Return (X, Y) of the center of cell containing provided text 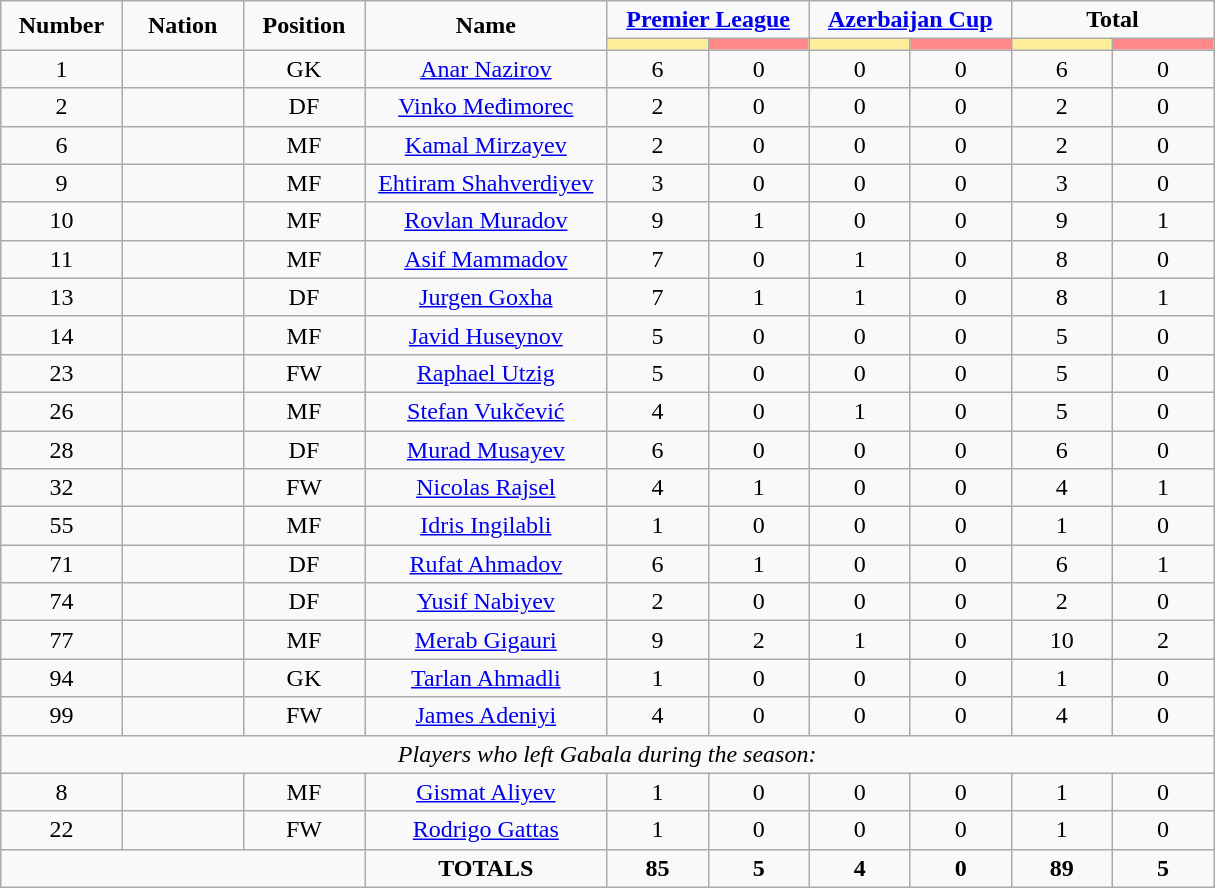
Merab Gigauri (486, 640)
99 (62, 716)
14 (62, 335)
Premier League (708, 20)
Nation (182, 26)
13 (62, 297)
11 (62, 259)
Anar Nazirov (486, 69)
74 (62, 602)
Total (1112, 20)
Tarlan Ahmadli (486, 678)
85 (658, 868)
71 (62, 564)
Murad Musayev (486, 449)
23 (62, 373)
94 (62, 678)
Position (304, 26)
Yusif Nabiyev (486, 602)
Javid Huseynov (486, 335)
77 (62, 640)
Name (486, 26)
32 (62, 488)
TOTALS (486, 868)
Rufat Ahmadov (486, 564)
Asif Mammadov (486, 259)
Ehtiram Shahverdiyev (486, 183)
Nicolas Rajsel (486, 488)
Number (62, 26)
Azerbaijan Cup (910, 20)
Rovlan Muradov (486, 221)
28 (62, 449)
89 (1062, 868)
26 (62, 411)
55 (62, 526)
Jurgen Goxha (486, 297)
22 (62, 830)
Kamal Mirzayev (486, 145)
Raphael Utzig (486, 373)
Idris Ingilabli (486, 526)
James Adeniyi (486, 716)
Vinko Međimorec (486, 107)
Stefan Vukčević (486, 411)
Players who left Gabala during the season: (608, 754)
Gismat Aliyev (486, 792)
Rodrigo Gattas (486, 830)
